Return (x, y) of the center of cell containing provided text 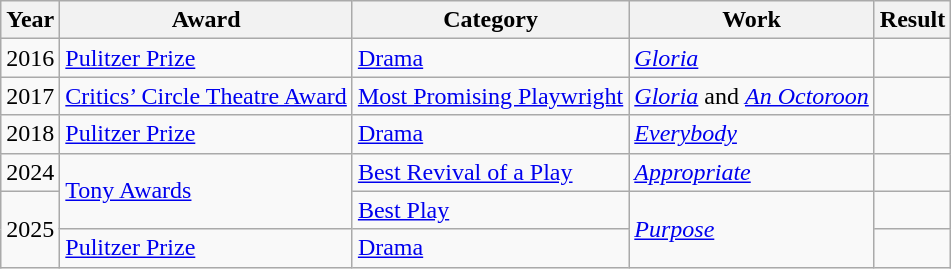
Category (490, 20)
Work (752, 20)
Year (30, 20)
Result (912, 20)
Gloria and An Octoroon (752, 96)
2016 (30, 58)
2025 (30, 229)
Best Revival of a Play (490, 172)
Gloria (752, 58)
Purpose (752, 229)
Critics’ Circle Theatre Award (206, 96)
2018 (30, 134)
Appropriate (752, 172)
Best Play (490, 210)
Everybody (752, 134)
Tony Awards (206, 191)
2024 (30, 172)
Most Promising Playwright (490, 96)
2017 (30, 96)
Award (206, 20)
